Locate the cell with the specified text and output its [x, y] center coordinate. 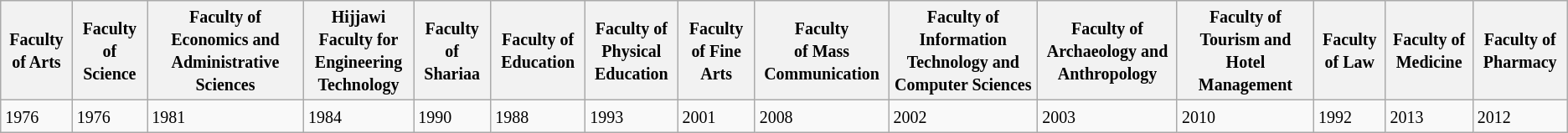
Hijjawi Faculty forEngineering Technology [358, 50]
Faculty of Tourism and Hotel Management [1245, 50]
Faculty of Education [538, 50]
2003 [1107, 116]
2010 [1245, 116]
2001 [716, 116]
Faculty of PhysicalEducation [632, 50]
Faculty of Arts [37, 50]
Faculty of Law [1350, 50]
2013 [1429, 116]
2008 [822, 116]
1984 [358, 116]
Faculty of Shariaa [452, 50]
Faculty of Information Technology and Computer Sciences [963, 50]
2012 [1519, 116]
Facultyof Mass Communication [822, 50]
1981 [226, 116]
Faculty of Medicine [1429, 50]
Faculty of Science [110, 50]
1990 [452, 116]
Faculty of Economics and Administrative Sciences [226, 50]
1992 [1350, 116]
Faculty of Pharmacy [1519, 50]
Faculty of Fine Arts [716, 50]
Faculty of Archaeology and Anthropology [1107, 50]
1988 [538, 116]
1993 [632, 116]
2002 [963, 116]
